Locate the cell with the specified text and output its [X, Y] center coordinate. 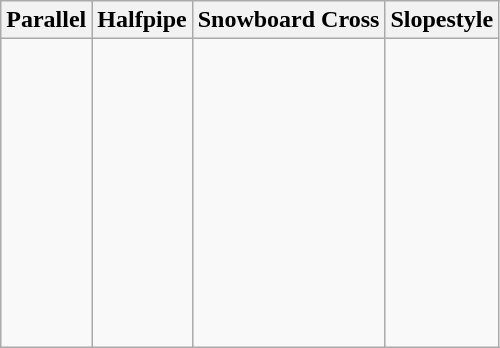
Halfpipe [142, 20]
Slopestyle [442, 20]
Snowboard Cross [288, 20]
Parallel [46, 20]
